Search for the cell housing the specified text and yield its [X, Y] center coordinate. 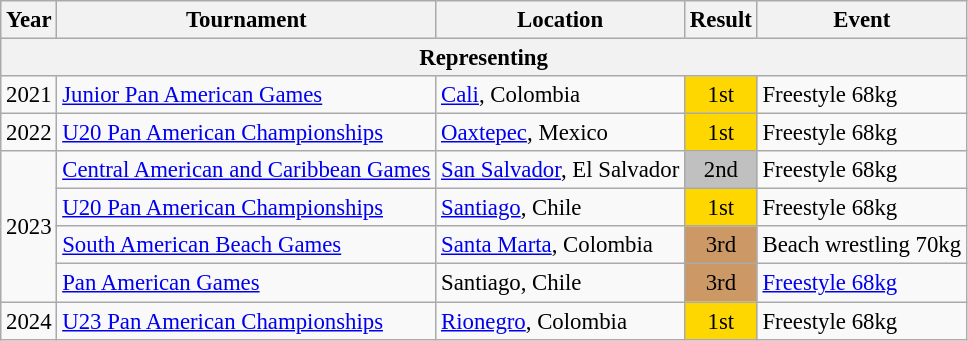
Oaxtepec, Mexico [560, 133]
Event [862, 20]
Junior Pan American Games [246, 95]
Location [560, 20]
Representing [484, 58]
2022 [29, 133]
South American Beach Games [246, 245]
Central American and Caribbean Games [246, 170]
2024 [29, 321]
Cali, Colombia [560, 95]
Rionegro, Colombia [560, 321]
Beach wrestling 70kg [862, 245]
Result [722, 20]
U23 Pan American Championships [246, 321]
2021 [29, 95]
2nd [722, 170]
2023 [29, 226]
Tournament [246, 20]
Pan American Games [246, 283]
San Salvador, El Salvador [560, 170]
Santa Marta, Colombia [560, 245]
Year [29, 20]
